Return the (X, Y) coordinate for the center point of the cell that contains the specified text.  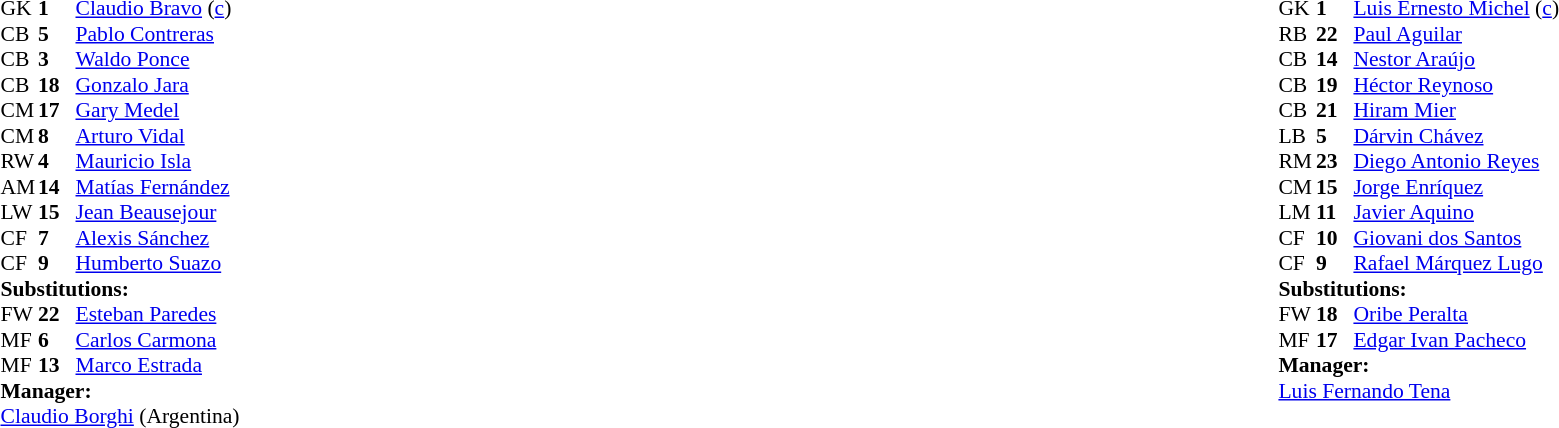
Alexis Sánchez (158, 238)
Diego Antonio Reyes (1456, 161)
Arturo Vidal (158, 136)
AM (19, 187)
LM (1297, 213)
4 (57, 161)
13 (57, 365)
Oribe Peralta (1456, 315)
Héctor Reynoso (1456, 85)
8 (57, 136)
Marco Estrada (158, 365)
RM (1297, 161)
Edgar Ivan Pacheco (1456, 340)
LW (19, 213)
Pablo Contreras (158, 34)
19 (1335, 85)
Humberto Suazo (158, 263)
11 (1335, 213)
Dárvin Chávez (1456, 136)
Gary Medel (158, 111)
Esteban Paredes (158, 315)
Gonzalo Jara (158, 85)
Javier Aquino (1456, 213)
Luis Fernando Tena (1418, 391)
LB (1297, 136)
Rafael Márquez Lugo (1456, 263)
23 (1335, 161)
7 (57, 238)
3 (57, 59)
Nestor Araújo (1456, 59)
6 (57, 340)
Paul Aguilar (1456, 34)
Giovani dos Santos (1456, 238)
Carlos Carmona (158, 340)
Jean Beausejour (158, 213)
Hiram Mier (1456, 111)
Matías Fernández (158, 187)
10 (1335, 238)
RB (1297, 34)
Waldo Ponce (158, 59)
RW (19, 161)
21 (1335, 111)
Mauricio Isla (158, 161)
Jorge Enríquez (1456, 187)
